For the text-containing cell, return its midpoint in (X, Y) coordinate format. 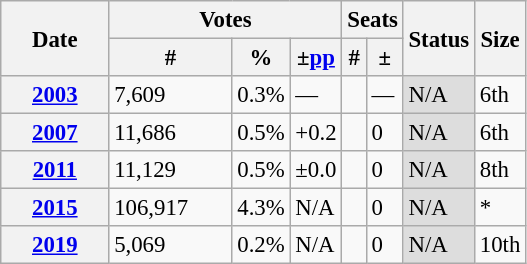
* (500, 208)
Size (500, 38)
5,069 (170, 245)
± (384, 58)
11,686 (170, 133)
4.3% (261, 208)
106,917 (170, 208)
2019 (55, 245)
2015 (55, 208)
2003 (55, 95)
8th (500, 170)
±pp (316, 58)
2007 (55, 133)
±0.0 (316, 170)
Seats (372, 20)
Votes (226, 20)
0.2% (261, 245)
+0.2 (316, 133)
11,129 (170, 170)
2011 (55, 170)
10th (500, 245)
Date (55, 38)
7,609 (170, 95)
Status (438, 38)
0.3% (261, 95)
% (261, 58)
